Extract the [x, y] coordinate from the center of the cell holding the provided text.  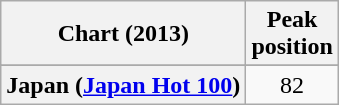
Chart (2013) [124, 34]
Japan (Japan Hot 100) [124, 85]
82 [292, 85]
Peakposition [292, 34]
